Output the (x, y) coordinate of the center of the cell containing the given text.  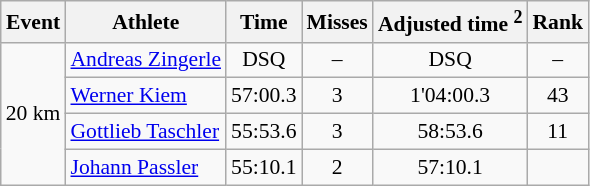
1'04:00.3 (450, 96)
2 (338, 167)
57:10.1 (450, 167)
Adjusted time 2 (450, 22)
11 (558, 132)
Misses (338, 22)
Werner Kiem (146, 96)
Rank (558, 22)
Athlete (146, 22)
55:10.1 (264, 167)
Gottlieb Taschler (146, 132)
55:53.6 (264, 132)
20 km (34, 113)
Andreas Zingerle (146, 60)
58:53.6 (450, 132)
43 (558, 96)
Time (264, 22)
Johann Passler (146, 167)
Event (34, 22)
57:00.3 (264, 96)
